Provide the [X, Y] coordinate of the cell's center where the given text is located.  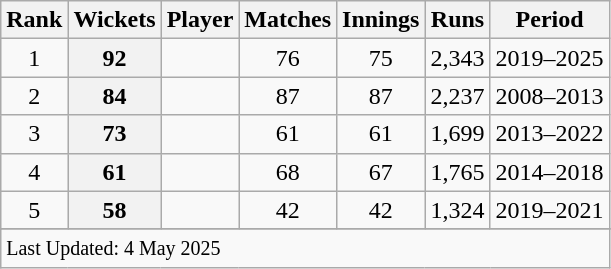
1,765 [458, 172]
2019–2021 [550, 210]
4 [34, 172]
67 [381, 172]
Rank [34, 20]
Period [550, 20]
Runs [458, 20]
1 [34, 58]
Last Updated: 4 May 2025 [305, 248]
58 [114, 210]
2019–2025 [550, 58]
68 [288, 172]
Wickets [114, 20]
5 [34, 210]
92 [114, 58]
Innings [381, 20]
76 [288, 58]
2,343 [458, 58]
73 [114, 134]
2014–2018 [550, 172]
1,324 [458, 210]
2 [34, 96]
2,237 [458, 96]
Matches [288, 20]
2008–2013 [550, 96]
3 [34, 134]
Player [200, 20]
1,699 [458, 134]
84 [114, 96]
2013–2022 [550, 134]
75 [381, 58]
